From the cell containing the given text, extract its center point as (x, y) coordinate. 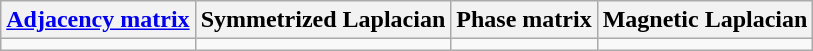
Adjacency matrix (98, 20)
Phase matrix (524, 20)
Symmetrized Laplacian (323, 20)
Magnetic Laplacian (705, 20)
